Output the [x, y] coordinate of the center of the cell containing the given text.  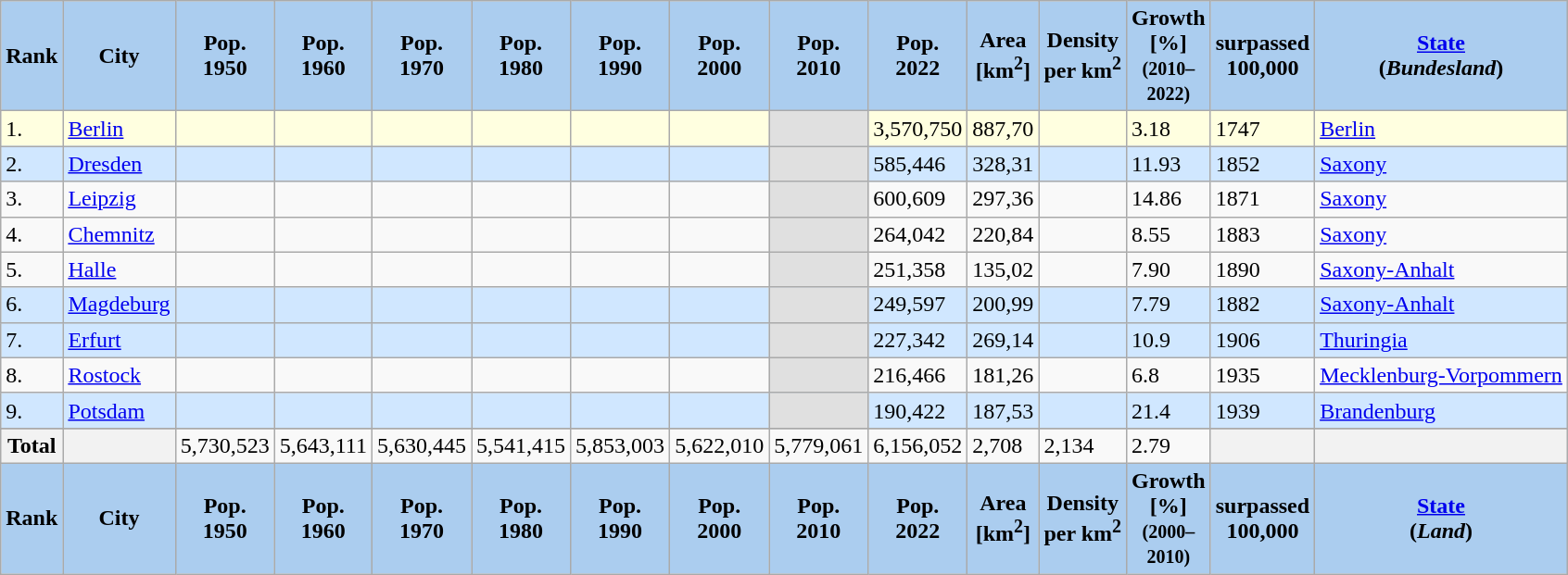
7. [32, 340]
1935 [1262, 375]
7.79 [1170, 305]
8.55 [1170, 234]
269,14 [1003, 340]
3. [32, 199]
251,358 [917, 269]
9. [32, 410]
190,422 [917, 410]
10.9 [1170, 340]
State(Bundesland) [1442, 56]
1852 [1262, 164]
7.90 [1170, 269]
21.4 [1170, 410]
Growth [%](2000–2010) [1170, 519]
Mecklenburg-Vorpommern [1442, 375]
216,466 [917, 375]
2,708 [1003, 445]
5,730,523 [224, 445]
1871 [1262, 199]
1883 [1262, 234]
1939 [1262, 410]
5,779,061 [819, 445]
181,26 [1003, 375]
6. [32, 305]
2. [32, 164]
Total [32, 445]
14.86 [1170, 199]
Brandenburg [1442, 410]
6,156,052 [917, 445]
1. [32, 129]
585,446 [917, 164]
200,99 [1003, 305]
187,53 [1003, 410]
Magdeburg [119, 305]
1747 [1262, 129]
600,609 [917, 199]
Chemnitz [119, 234]
264,042 [917, 234]
5,630,445 [421, 445]
11.93 [1170, 164]
5,643,111 [322, 445]
Leipzig [119, 199]
5,853,003 [621, 445]
8. [32, 375]
5,622,010 [719, 445]
227,342 [917, 340]
887,70 [1003, 129]
3.18 [1170, 129]
220,84 [1003, 234]
Thuringia [1442, 340]
249,597 [917, 305]
5,541,415 [521, 445]
3,570,750 [917, 129]
2,134 [1082, 445]
297,36 [1003, 199]
5. [32, 269]
Erfurt [119, 340]
Growth [%](2010–2022) [1170, 56]
1882 [1262, 305]
State(Land) [1442, 519]
Potsdam [119, 410]
Rostock [119, 375]
135,02 [1003, 269]
328,31 [1003, 164]
1890 [1262, 269]
1906 [1262, 340]
Halle [119, 269]
Dresden [119, 164]
4. [32, 234]
6.8 [1170, 375]
2.79 [1170, 445]
